Locate the cell with the specified text and output its (x, y) center coordinate. 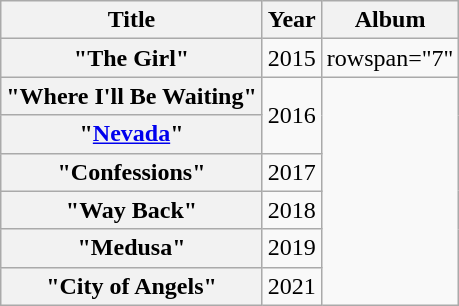
2017 (292, 172)
"Nevada" (132, 134)
2021 (292, 286)
2016 (292, 115)
"Way Back" (132, 210)
Year (292, 20)
"Where I'll Be Waiting" (132, 96)
rowspan="7" (390, 58)
"Medusa" (132, 248)
"City of Angels" (132, 286)
2015 (292, 58)
Album (390, 20)
Title (132, 20)
2019 (292, 248)
"Confessions" (132, 172)
"The Girl" (132, 58)
2018 (292, 210)
